Extract the (x, y) coordinate from the center of the cell holding the provided text.  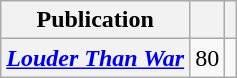
Louder Than War (96, 58)
Publication (96, 20)
80 (208, 58)
